Identify which cell holds the provided text, then report its (x, y) central coordinate. 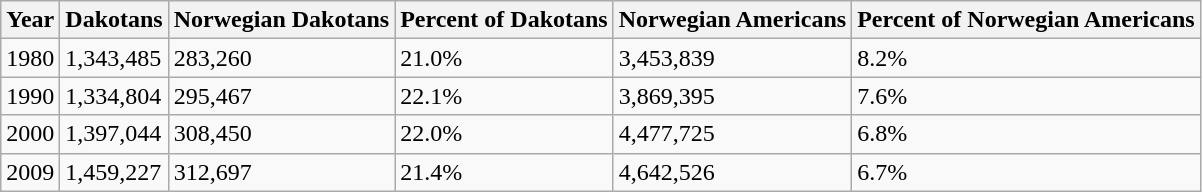
308,450 (281, 134)
6.8% (1026, 134)
7.6% (1026, 96)
1,334,804 (114, 96)
1,397,044 (114, 134)
Percent of Dakotans (504, 20)
1,459,227 (114, 172)
6.7% (1026, 172)
1,343,485 (114, 58)
21.0% (504, 58)
Dakotans (114, 20)
Norwegian Dakotans (281, 20)
1980 (30, 58)
283,260 (281, 58)
3,453,839 (732, 58)
Percent of Norwegian Americans (1026, 20)
2009 (30, 172)
Year (30, 20)
Norwegian Americans (732, 20)
2000 (30, 134)
1990 (30, 96)
4,477,725 (732, 134)
21.4% (504, 172)
3,869,395 (732, 96)
4,642,526 (732, 172)
295,467 (281, 96)
22.0% (504, 134)
312,697 (281, 172)
8.2% (1026, 58)
22.1% (504, 96)
